Return the (X, Y) coordinate for the center point of the cell that contains the specified text.  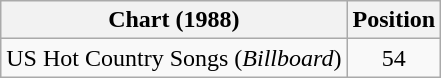
Chart (1988) (174, 20)
US Hot Country Songs (Billboard) (174, 58)
54 (394, 58)
Position (394, 20)
